Find where the given text appears and provide that cell's center as [X, Y] coordinate. 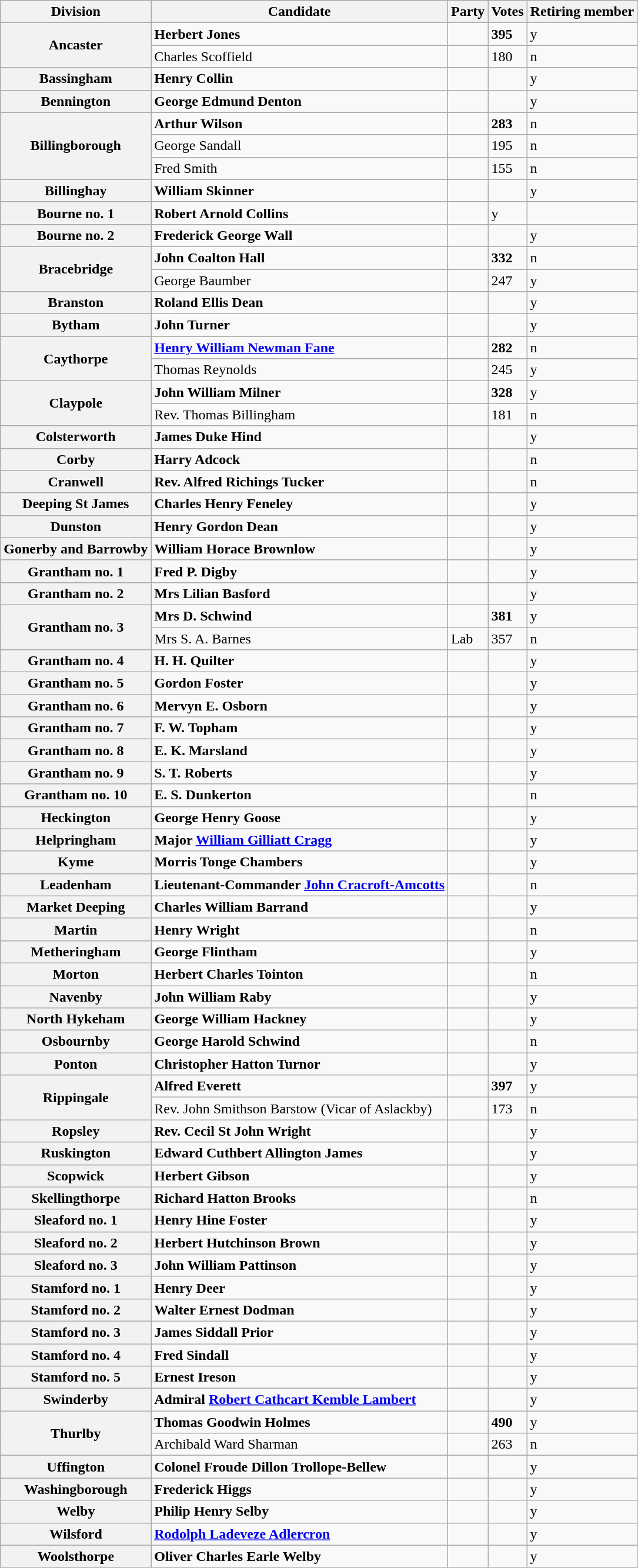
195 [507, 146]
Division [76, 12]
Colsterworth [76, 437]
Henry Wright [300, 929]
Thurlby [76, 1433]
Bytham [76, 325]
Thomas Goodwin Holmes [300, 1422]
William Horace Brownlow [300, 549]
Retiring member [582, 12]
Henry Collin [300, 79]
Grantham no. 1 [76, 571]
Herbert Charles Tointon [300, 974]
Votes [507, 12]
S. T. Roberts [300, 773]
Washingborough [76, 1489]
Bennington [76, 101]
Leadenham [76, 885]
155 [507, 168]
Rev. John Smithson Barstow (Vicar of Aslackby) [300, 1109]
Gordon Foster [300, 683]
Uffington [76, 1467]
173 [507, 1109]
Bourne no. 2 [76, 235]
Bourne no. 1 [76, 213]
Sleaford no. 1 [76, 1220]
George Edmund Denton [300, 101]
Ponton [76, 1064]
Grantham no. 10 [76, 795]
Oliver Charles Earle Welby [300, 1556]
395 [507, 34]
John William Pattinson [300, 1265]
Fred P. Digby [300, 571]
Alfred Everett [300, 1086]
Herbert Hutchinson Brown [300, 1243]
Dunston [76, 526]
Rev. Thomas Billingham [300, 415]
Morton [76, 974]
Admiral Robert Cathcart Kemble Lambert [300, 1400]
Charles Henry Feneley [300, 504]
181 [507, 415]
Rippingale [76, 1097]
John Coalton Hall [300, 258]
Candidate [300, 12]
E. S. Dunkerton [300, 795]
Frederick George Wall [300, 235]
Branston [76, 303]
George Sandall [300, 146]
328 [507, 392]
North Hykeham [76, 1019]
Grantham no. 2 [76, 593]
E. K. Marsland [300, 750]
Colonel Froude Dillon Trollope-Bellew [300, 1467]
Welby [76, 1512]
Ancaster [76, 45]
Heckington [76, 818]
Major William Gilliatt Cragg [300, 840]
Wilsford [76, 1534]
263 [507, 1444]
Metheringham [76, 952]
George William Hackney [300, 1019]
Frederick Higgs [300, 1489]
Gonerby and Barrowby [76, 549]
H. H. Quilter [300, 661]
Martin [76, 929]
245 [507, 370]
Bracebridge [76, 269]
Harry Adcock [300, 459]
Herbert Gibson [300, 1176]
Stamford no. 4 [76, 1355]
Ruskington [76, 1153]
Arthur Wilson [300, 124]
Grantham no. 3 [76, 627]
Billinghay [76, 191]
Cranwell [76, 482]
William Skinner [300, 191]
Party [468, 12]
James Siddall Prior [300, 1332]
397 [507, 1086]
Ropsley [76, 1131]
Grantham no. 9 [76, 773]
Grantham no. 8 [76, 750]
John William Raby [300, 997]
Fred Smith [300, 168]
George Flintham [300, 952]
Archibald Ward Sharman [300, 1444]
332 [507, 258]
Morris Tonge Chambers [300, 862]
Corby [76, 459]
Herbert Jones [300, 34]
George Harold Schwind [300, 1042]
John Turner [300, 325]
Stamford no. 3 [76, 1332]
Stamford no. 5 [76, 1377]
Mrs D. Schwind [300, 616]
Rodolph Ladeveze Adlercron [300, 1534]
Caythorpe [76, 359]
Kyme [76, 862]
Rev. Alfred Richings Tucker [300, 482]
247 [507, 281]
Philip Henry Selby [300, 1512]
490 [507, 1422]
Bassingham [76, 79]
Market Deeping [76, 907]
Thomas Reynolds [300, 370]
F. W. Topham [300, 728]
180 [507, 56]
Charles William Barrand [300, 907]
Mervyn E. Osborn [300, 706]
381 [507, 616]
Stamford no. 1 [76, 1287]
Grantham no. 7 [76, 728]
Lab [468, 638]
Robert Arnold Collins [300, 213]
Christopher Hatton Turnor [300, 1064]
357 [507, 638]
George Baumber [300, 281]
Richard Hatton Brooks [300, 1198]
Sleaford no. 3 [76, 1265]
Edward Cuthbert Allington James [300, 1153]
Skellingthorpe [76, 1198]
Henry Hine Foster [300, 1220]
George Henry Goose [300, 818]
Osbournby [76, 1042]
Claypole [76, 403]
Grantham no. 6 [76, 706]
Stamford no. 2 [76, 1310]
Grantham no. 4 [76, 661]
Rev. Cecil St John Wright [300, 1131]
283 [507, 124]
Lieutenant-Commander John Cracroft-Amcotts [300, 885]
Ernest Ireson [300, 1377]
Mrs S. A. Barnes [300, 638]
Billingborough [76, 146]
Henry Deer [300, 1287]
Deeping St James [76, 504]
Henry William Newman Fane [300, 348]
Swinderby [76, 1400]
John William Milner [300, 392]
Helpringham [76, 840]
Roland Ellis Dean [300, 303]
Scopwick [76, 1176]
Walter Ernest Dodman [300, 1310]
Grantham no. 5 [76, 683]
Henry Gordon Dean [300, 526]
Woolsthorpe [76, 1556]
Fred Sindall [300, 1355]
Charles Scoffield [300, 56]
James Duke Hind [300, 437]
Sleaford no. 2 [76, 1243]
Navenby [76, 997]
282 [507, 348]
Mrs Lilian Basford [300, 593]
